Provide the (x, y) coordinate of the cell's center where the given text is located.  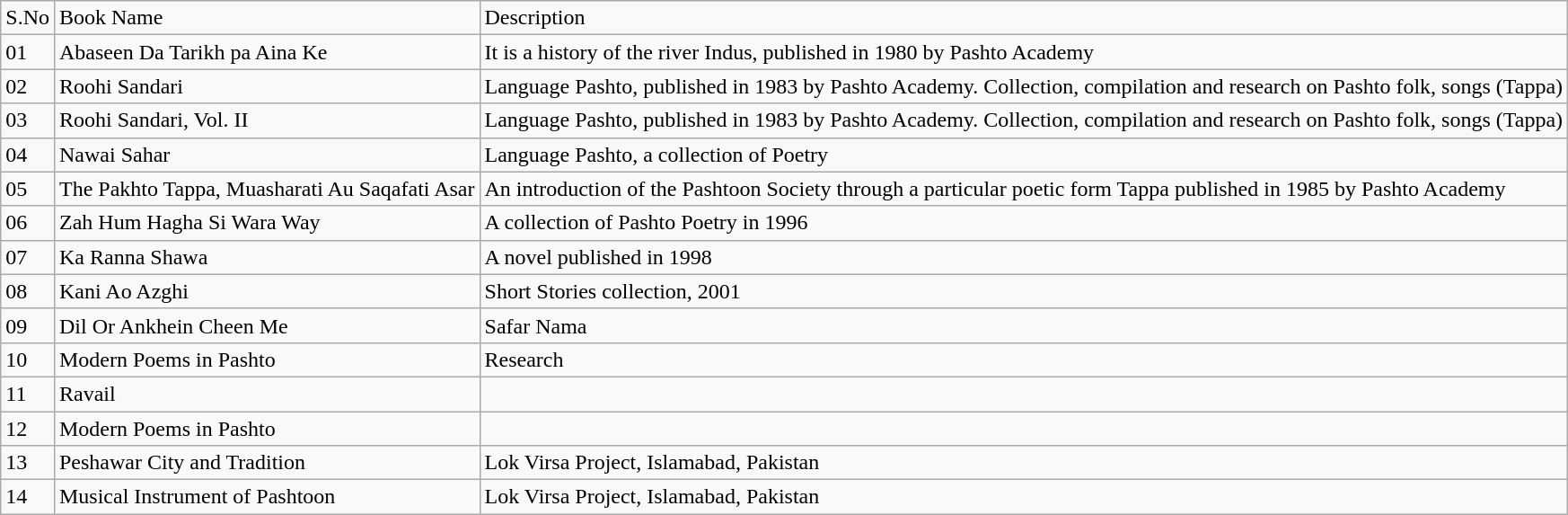
S.No (28, 18)
Description (1024, 18)
02 (28, 86)
A collection of Pashto Poetry in 1996 (1024, 223)
11 (28, 394)
Nawai Sahar (267, 155)
The Pakhto Tappa, Muasharati Au Saqafati Asar (267, 189)
07 (28, 257)
01 (28, 52)
09 (28, 325)
Ravail (267, 394)
Musical Instrument of Pashtoon (267, 497)
14 (28, 497)
04 (28, 155)
13 (28, 463)
10 (28, 360)
An introduction of the Pashtoon Society through a particular poetic form Tappa published in 1985 by Pashto Academy (1024, 189)
It is a history of the river Indus, published in 1980 by Pashto Academy (1024, 52)
Roohi Sandari (267, 86)
Language Pashto, a collection of Poetry (1024, 155)
03 (28, 120)
Research (1024, 360)
08 (28, 291)
Kani Ao Azghi (267, 291)
12 (28, 429)
Abaseen Da Tarikh pa Aina Ke (267, 52)
A novel published in 1998 (1024, 257)
Book Name (267, 18)
Short Stories collection, 2001 (1024, 291)
06 (28, 223)
05 (28, 189)
Peshawar City and Tradition (267, 463)
Dil Or Ankhein Cheen Me (267, 325)
Zah Hum Hagha Si Wara Way (267, 223)
Safar Nama (1024, 325)
Roohi Sandari, Vol. II (267, 120)
Ka Ranna Shawa (267, 257)
